Determine the [X, Y] coordinate at the center of the cell enclosing the given text.  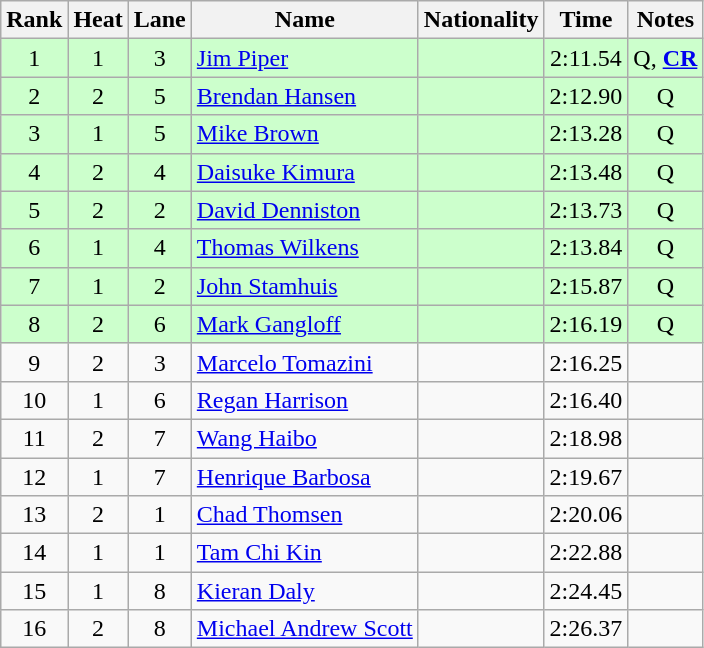
2:20.06 [586, 515]
Wang Haibo [304, 438]
2:16.25 [586, 362]
2:19.67 [586, 477]
Kieran Daly [304, 591]
Q, CR [666, 58]
2:13.48 [586, 172]
2:26.37 [586, 629]
2:18.98 [586, 438]
2:16.19 [586, 324]
12 [34, 477]
Time [586, 20]
2:11.54 [586, 58]
Michael Andrew Scott [304, 629]
2:16.40 [586, 400]
2:13.84 [586, 248]
11 [34, 438]
13 [34, 515]
Mark Gangloff [304, 324]
David Denniston [304, 210]
Heat [98, 20]
Brendan Hansen [304, 96]
Lane [160, 20]
Rank [34, 20]
Tam Chi Kin [304, 553]
Mike Brown [304, 134]
Henrique Barbosa [304, 477]
Daisuke Kimura [304, 172]
Notes [666, 20]
Regan Harrison [304, 400]
9 [34, 362]
2:13.73 [586, 210]
2:12.90 [586, 96]
16 [34, 629]
John Stamhuis [304, 286]
2:13.28 [586, 134]
Thomas Wilkens [304, 248]
15 [34, 591]
14 [34, 553]
Chad Thomsen [304, 515]
Nationality [481, 20]
10 [34, 400]
2:15.87 [586, 286]
Jim Piper [304, 58]
2:24.45 [586, 591]
Marcelo Tomazini [304, 362]
Name [304, 20]
2:22.88 [586, 553]
